Return (X, Y) of the center of cell containing provided text 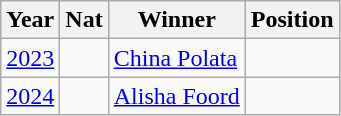
2024 (30, 96)
Nat (84, 20)
Position (292, 20)
Winner (176, 20)
2023 (30, 58)
Year (30, 20)
Alisha Foord (176, 96)
China Polata (176, 58)
